Return (X, Y) of the center of cell containing provided text 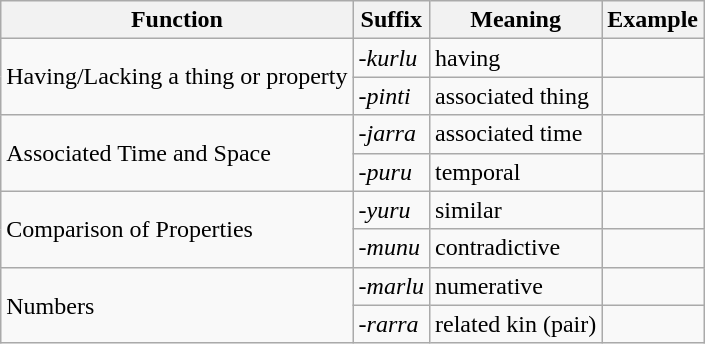
-kurlu (391, 58)
numerative (515, 286)
Having/Lacking a thing or property (177, 77)
Meaning (515, 20)
Comparison of Properties (177, 229)
temporal (515, 172)
related kin (pair) (515, 324)
Function (177, 20)
-jarra (391, 134)
similar (515, 210)
-munu (391, 248)
Example (653, 20)
associated thing (515, 96)
-yuru (391, 210)
-pinti (391, 96)
Associated Time and Space (177, 153)
having (515, 58)
-puru (391, 172)
-marlu (391, 286)
Numbers (177, 305)
-rarra (391, 324)
Suffix (391, 20)
contradictive (515, 248)
associated time (515, 134)
